Determine the (x, y) coordinate at the center of the cell enclosing the given text.  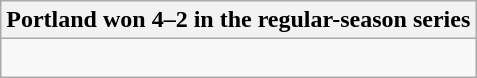
Portland won 4–2 in the regular-season series (238, 20)
